Search for the cell housing the specified text and yield its [X, Y] center coordinate. 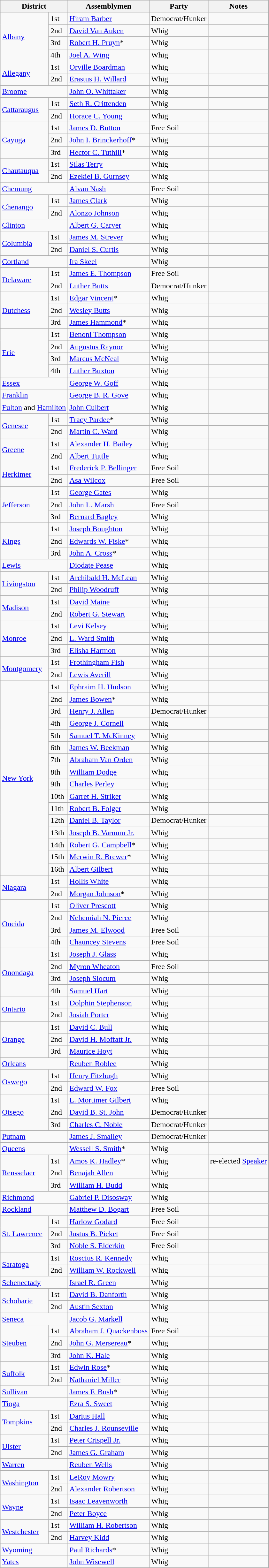
Dolphin Stephenson [109, 1003]
Charles J. Rounseville [109, 1428]
Maurice Hoyt [109, 1051]
Warren [34, 1465]
Party [179, 6]
George J. Cornell [109, 723]
Delaware [25, 280]
Benoni Thompson [109, 334]
9th [58, 784]
Tracy Pardee* [109, 420]
L. Ward Smith [109, 638]
Amos K. Hadley* [109, 1161]
Monroe [25, 638]
James W. Beekman [109, 748]
Richmond [34, 1197]
Lewis [34, 565]
Niagara [25, 887]
Cortland [34, 261]
Nathaniel Miller [109, 1380]
Samuel T. McKinney [109, 735]
Columbia [25, 243]
Yates [34, 1562]
John Culbert [109, 407]
Edwin Rose* [109, 1367]
Luther Buxton [109, 371]
James Clark [109, 201]
James M. Strever [109, 237]
Daniel B. Taylor [109, 821]
Chemung [34, 189]
St. Lawrence [25, 1234]
Harvey Kidd [109, 1538]
Otsego [25, 1112]
George W. Goff [109, 383]
Abraham J. Quackenboss [109, 1331]
Robert B. Folger [109, 808]
Fulton and Hamilton [34, 407]
Essex [34, 383]
Edwards W. Fiske* [109, 541]
Joseph Boughton [109, 529]
Lewis Averill [109, 675]
Frothingham Fish [109, 663]
Edward W. Fox [109, 1088]
William W. Rockwell [109, 1270]
Chenango [25, 207]
John O. Whittaker [109, 91]
Levi Kelsey [109, 626]
Harlow Godard [109, 1222]
Roscius R. Kennedy [109, 1258]
Tioga [34, 1404]
Reuben Wells [109, 1465]
Seth R. Crittenden [109, 103]
Oswego [25, 1082]
George Gates [109, 492]
Schoharie [25, 1300]
Washington [25, 1483]
Chautauqua [25, 170]
Putnam [34, 1137]
Notes [238, 6]
16th [58, 869]
John Wisewell [109, 1562]
Robert H. Pruyn* [109, 43]
Garret H. Striker [109, 796]
Assemblymen [109, 6]
David Van Auken [109, 31]
Darius Hall [109, 1416]
Austin Sexton [109, 1307]
Reuben Roblee [109, 1064]
Myron Wheaton [109, 966]
Clinton [34, 225]
14th [58, 845]
12th [58, 821]
8th [58, 772]
Henry Fitzhugh [109, 1076]
Alexander H. Bailey [109, 444]
Silas Terry [109, 164]
Peter Boyce [109, 1513]
Jefferson [25, 504]
Albert Gilbert [109, 869]
Rensselaer [25, 1173]
Alvan Nash [109, 189]
Sullivan [34, 1392]
David B. St. John [109, 1112]
Montgomery [25, 669]
John L. Marsh [109, 504]
Daniel S. Curtis [109, 249]
New York [25, 778]
Allegany [25, 73]
6th [58, 748]
James F. Bush* [109, 1392]
Alexander Robertson [109, 1489]
William Dodge [109, 772]
Cattaraugus [25, 110]
Wessell S. Smith* [109, 1149]
Ephraim H. Hudson [109, 687]
Bernard Bagley [109, 517]
Orleans [34, 1064]
James D. Button [109, 128]
James J. Smalley [109, 1137]
5th [58, 735]
Broome [34, 91]
Erastus H. Willard [109, 79]
Albert Tuttle [109, 456]
Oneida [25, 924]
David C. Bull [109, 1027]
Asa Wilcox [109, 480]
James Bowen* [109, 699]
Isaac Leavenworth [109, 1501]
William H. Robertson [109, 1526]
15th [58, 857]
Rockland [34, 1209]
Ezra S. Sweet [109, 1404]
Joel A. Wing [109, 55]
Israel R. Green [109, 1282]
Ezekiel B. Gurnsey [109, 177]
Madison [25, 608]
Schenectady [34, 1282]
Matthew D. Bogart [109, 1209]
Seneca [34, 1319]
Livingston [25, 584]
Abraham Van Orden [109, 760]
Greene [25, 450]
Genesee [25, 426]
Tompkins [25, 1422]
William H. Budd [109, 1185]
Merwin R. Brewer* [109, 857]
Saratoga [25, 1264]
Ontario [25, 1009]
Diodate Pease [109, 565]
James M. Elwood [109, 930]
Samuel Hart [109, 991]
Peter Crispell Jr. [109, 1440]
Orville Boardman [109, 67]
Hector C. Tuthill* [109, 152]
Philip Woodruff [109, 590]
Joseph J. Glass [109, 954]
Erie [25, 352]
Robert G. Stewart [109, 614]
Kings [25, 541]
George B. R. Gove [109, 395]
Jacob G. Markell [109, 1319]
Chauncey Stevens [109, 942]
Onondaga [25, 973]
10th [58, 796]
David B. Danforth [109, 1294]
Gabriel P. Disosway [109, 1197]
Ulster [25, 1446]
Nehemiah N. Pierce [109, 918]
James Hammond* [109, 322]
Franklin [34, 395]
Westchester [25, 1532]
David H. Moffatt Jr. [109, 1039]
Paul Richards* [109, 1550]
Elisha Harmon [109, 650]
Dutchess [25, 310]
Luther Butts [109, 286]
Oliver Prescott [109, 905]
Wayne [25, 1507]
Queens [34, 1149]
Morgan Johnson* [109, 893]
Cayuga [25, 140]
L. Mortimer Gilbert [109, 1100]
Albany [25, 37]
John G. Mersereau* [109, 1343]
Wyoming [34, 1550]
James E. Thompson [109, 274]
Frederick P. Bellinger [109, 468]
11th [58, 808]
Horace C. Young [109, 116]
Wesley Butts [109, 310]
Henry J. Allen [109, 711]
John K. Hale [109, 1355]
Herkimer [25, 474]
Suffolk [25, 1374]
Charles C. Noble [109, 1124]
David Maine [109, 602]
Archibald H. McLean [109, 578]
re-elected Speaker [238, 1161]
Josiah Porter [109, 1015]
Edgar Vincent* [109, 298]
Joseph Slocum [109, 979]
Alonzo Johnson [109, 213]
Justus B. Picket [109, 1234]
Charles Perley [109, 784]
Hiram Barber [109, 19]
Hollis White [109, 881]
Benajah Allen [109, 1173]
Steuben [25, 1343]
John A. Cross* [109, 553]
Augustus Raynor [109, 346]
Martin C. Ward [109, 432]
James G. Graham [109, 1452]
Robert G. Campbell* [109, 845]
Orange [25, 1039]
Albert G. Carver [109, 225]
John I. Brinckerhoff* [109, 140]
Ira Skeel [109, 261]
District [34, 6]
7th [58, 760]
Marcus McNeal [109, 359]
Noble S. Elderkin [109, 1246]
13th [58, 833]
Joseph B. Varnum Jr. [109, 833]
LeRoy Mowry [109, 1477]
